Extract the [x, y] coordinate from the center of the cell holding the provided text.  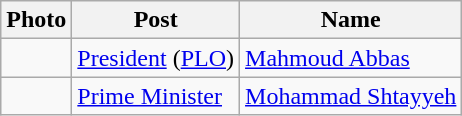
President (PLO) [156, 58]
Photo [36, 20]
Post [156, 20]
Mahmoud Abbas [351, 58]
Mohammad Shtayyeh [351, 96]
Prime Minister [156, 96]
Name [351, 20]
